Capture the cell that displays the provided text and extract its [x, y] central coordinate. 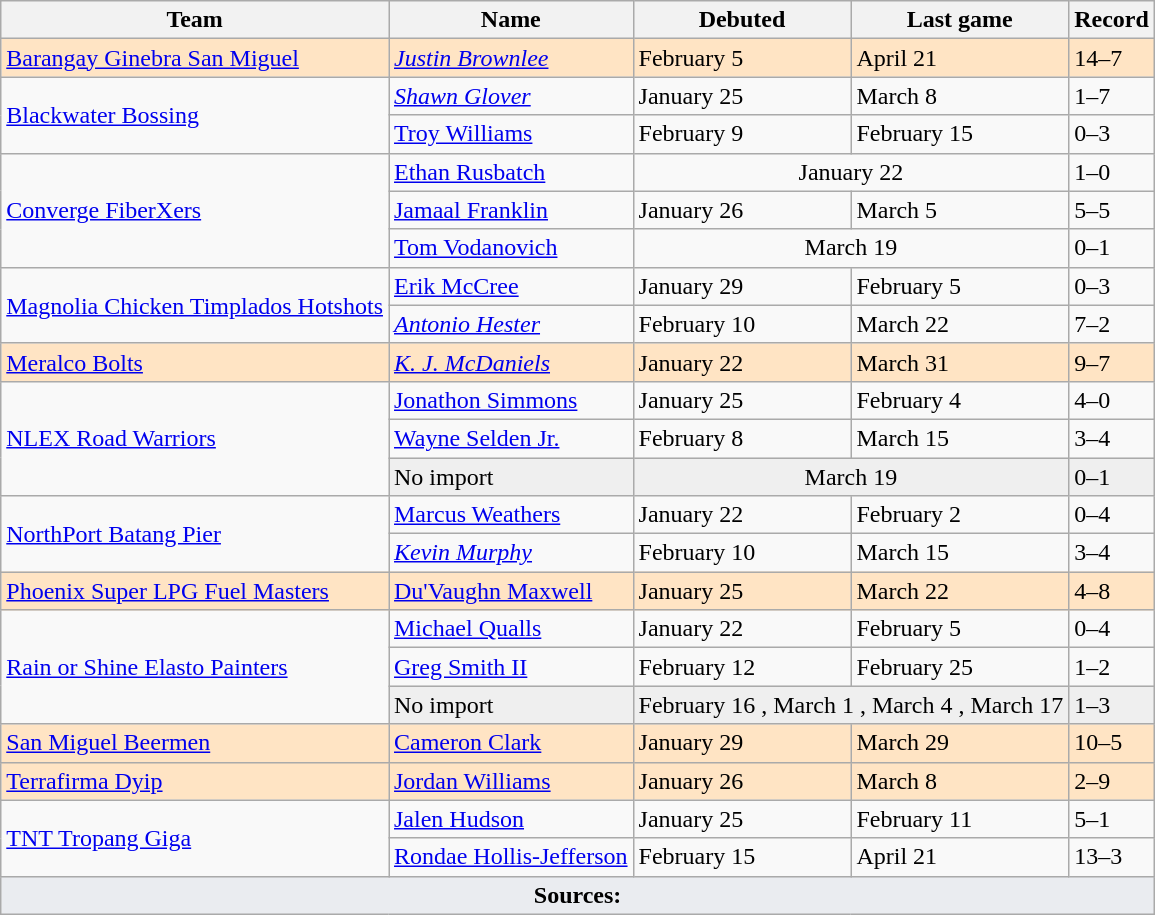
Michael Qualls [510, 629]
March 5 [960, 210]
Wayne Selden Jr. [510, 438]
Rain or Shine Elasto Painters [195, 667]
5–1 [1112, 819]
Tom Vodanovich [510, 248]
March 29 [960, 743]
Debuted [742, 20]
San Miguel Beermen [195, 743]
Erik McCree [510, 286]
Meralco Bolts [195, 362]
Jonathon Simmons [510, 400]
NorthPort Batang Pier [195, 534]
Ethan Rusbatch [510, 172]
Magnolia Chicken Timplados Hotshots [195, 305]
1–3 [1112, 705]
February 2 [960, 515]
Marcus Weathers [510, 515]
February 25 [960, 667]
Record [1112, 20]
Converge FiberXers [195, 210]
4–0 [1112, 400]
TNT Tropang Giga [195, 838]
4–8 [1112, 591]
Team [195, 20]
Du'Vaughn Maxwell [510, 591]
NLEX Road Warriors [195, 438]
Phoenix Super LPG Fuel Masters [195, 591]
Last game [960, 20]
March 31 [960, 362]
13–3 [1112, 857]
K. J. McDaniels [510, 362]
Greg Smith II [510, 667]
Shawn Glover [510, 96]
9–7 [1112, 362]
February 9 [742, 134]
Barangay Ginebra San Miguel [195, 58]
February 8 [742, 438]
Cameron Clark [510, 743]
February 16 , March 1 , March 4 , March 17 [851, 705]
Terrafirma Dyip [195, 781]
Name [510, 20]
Jalen Hudson [510, 819]
Antonio Hester [510, 324]
2–9 [1112, 781]
14–7 [1112, 58]
February 4 [960, 400]
Sources: [578, 895]
Rondae Hollis-Jefferson [510, 857]
February 11 [960, 819]
1–2 [1112, 667]
Justin Brownlee [510, 58]
February 12 [742, 667]
Jordan Williams [510, 781]
5–5 [1112, 210]
1–0 [1112, 172]
10–5 [1112, 743]
7–2 [1112, 324]
1–7 [1112, 96]
Blackwater Bossing [195, 115]
Troy Williams [510, 134]
Kevin Murphy [510, 553]
Jamaal Franklin [510, 210]
